Identify which cell holds the provided text, then report its (X, Y) central coordinate. 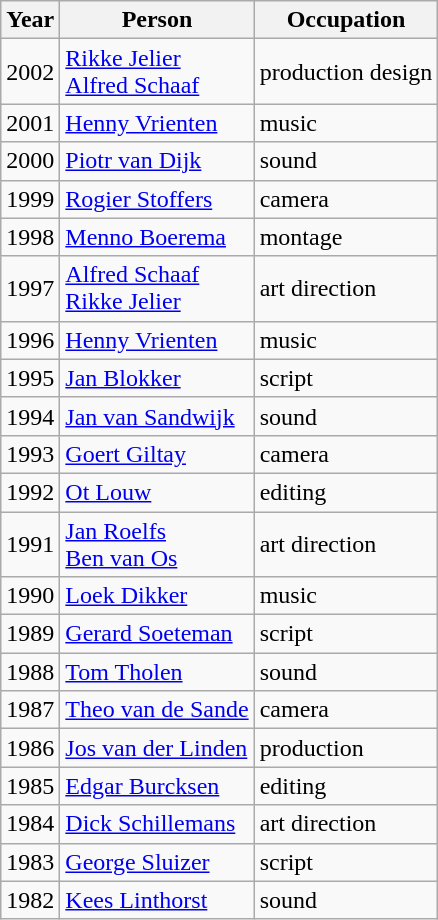
2002 (30, 72)
1985 (30, 786)
Theo van de Sande (157, 710)
1982 (30, 900)
1997 (30, 288)
Dick Schillemans (157, 824)
Alfred SchaafRikke Jelier (157, 288)
Piotr van Dijk (157, 161)
2001 (30, 123)
Edgar Burcksen (157, 786)
Goert Giltay (157, 454)
1987 (30, 710)
production (346, 748)
1993 (30, 454)
1996 (30, 340)
1990 (30, 596)
montage (346, 237)
Rogier Stoffers (157, 199)
1992 (30, 492)
Jan van Sandwijk (157, 416)
Jan Blokker (157, 378)
George Sluizer (157, 862)
Tom Tholen (157, 672)
1991 (30, 544)
Gerard Soeteman (157, 634)
1994 (30, 416)
1984 (30, 824)
Kees Linthorst (157, 900)
Menno Boerema (157, 237)
1988 (30, 672)
1995 (30, 378)
Jan RoelfsBen van Os (157, 544)
2000 (30, 161)
Loek Dikker (157, 596)
1983 (30, 862)
1986 (30, 748)
Year (30, 20)
Occupation (346, 20)
1999 (30, 199)
Person (157, 20)
1989 (30, 634)
production design (346, 72)
Ot Louw (157, 492)
Rikke JelierAlfred Schaaf (157, 72)
Jos van der Linden (157, 748)
1998 (30, 237)
